Output the [x, y] coordinate of the center of the cell containing the given text.  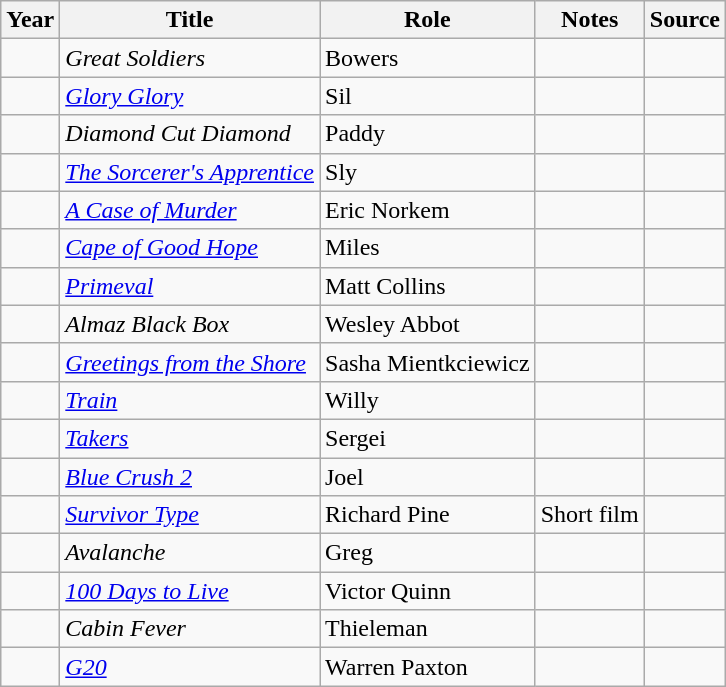
Miles [428, 248]
Great Soldiers [190, 58]
Joel [428, 477]
Cape of Good Hope [190, 248]
Source [684, 20]
Wesley Abbot [428, 324]
Blue Crush 2 [190, 477]
Avalanche [190, 553]
Bowers [428, 58]
Train [190, 400]
Notes [590, 20]
Victor Quinn [428, 591]
Sil [428, 96]
Role [428, 20]
G20 [190, 667]
Survivor Type [190, 515]
Greg [428, 553]
100 Days to Live [190, 591]
Almaz Black Box [190, 324]
Eric Norkem [428, 210]
Greetings from the Shore [190, 362]
Matt Collins [428, 286]
Short film [590, 515]
Primeval [190, 286]
A Case of Murder [190, 210]
Year [30, 20]
The Sorcerer's Apprentice [190, 172]
Diamond Cut Diamond [190, 134]
Title [190, 20]
Willy [428, 400]
Cabin Fever [190, 629]
Richard Pine [428, 515]
Takers [190, 438]
Warren Paxton [428, 667]
Thieleman [428, 629]
Sasha Mientkciewicz [428, 362]
Paddy [428, 134]
Glory Glory [190, 96]
Sly [428, 172]
Sergei [428, 438]
